Output the (X, Y) coordinate of the center of the cell containing the given text.  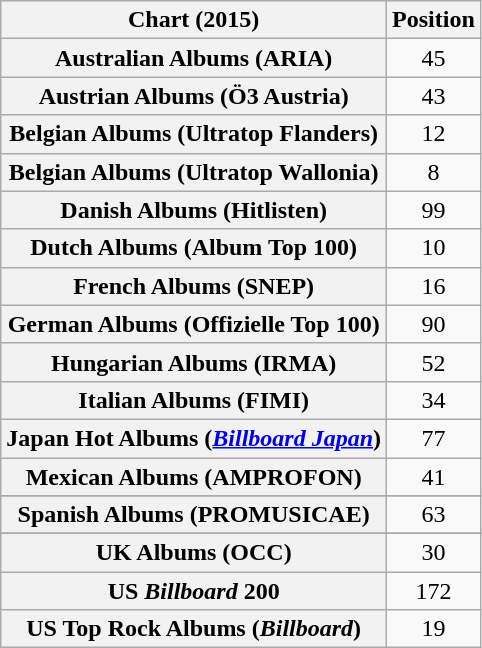
Belgian Albums (Ultratop Flanders) (194, 134)
34 (434, 400)
French Albums (SNEP) (194, 286)
Chart (2015) (194, 20)
Danish Albums (Hitlisten) (194, 210)
US Top Rock Albums (Billboard) (194, 629)
30 (434, 553)
16 (434, 286)
Belgian Albums (Ultratop Wallonia) (194, 172)
19 (434, 629)
43 (434, 96)
Spanish Albums (PROMUSICAE) (194, 515)
10 (434, 248)
Austrian Albums (Ö3 Austria) (194, 96)
63 (434, 515)
Hungarian Albums (IRMA) (194, 362)
90 (434, 324)
Australian Albums (ARIA) (194, 58)
Japan Hot Albums (Billboard Japan) (194, 438)
8 (434, 172)
Position (434, 20)
12 (434, 134)
99 (434, 210)
45 (434, 58)
52 (434, 362)
Mexican Albums (AMPROFON) (194, 477)
Italian Albums (FIMI) (194, 400)
77 (434, 438)
Dutch Albums (Album Top 100) (194, 248)
US Billboard 200 (194, 591)
172 (434, 591)
German Albums (Offizielle Top 100) (194, 324)
41 (434, 477)
UK Albums (OCC) (194, 553)
